Identify which cell holds the provided text, then report its [X, Y] central coordinate. 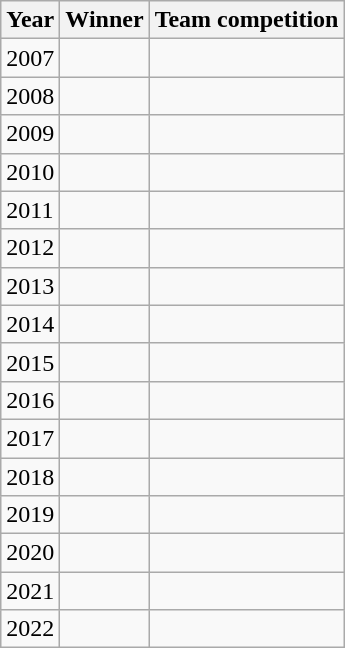
Year [30, 20]
2007 [30, 58]
2019 [30, 515]
2013 [30, 286]
2010 [30, 172]
Team competition [246, 20]
2008 [30, 96]
2022 [30, 629]
2009 [30, 134]
2016 [30, 400]
2020 [30, 553]
2011 [30, 210]
2012 [30, 248]
2014 [30, 324]
2021 [30, 591]
2015 [30, 362]
2018 [30, 477]
Winner [104, 20]
2017 [30, 438]
